Identify which cell holds the provided text, then report its (X, Y) central coordinate. 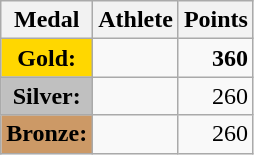
Points (216, 20)
Silver: (47, 96)
360 (216, 58)
Gold: (47, 58)
Medal (47, 20)
Athlete (136, 20)
Bronze: (47, 134)
